Pinpoint the cell where the given text exists, returning its [X, Y] midpoint coordinate. 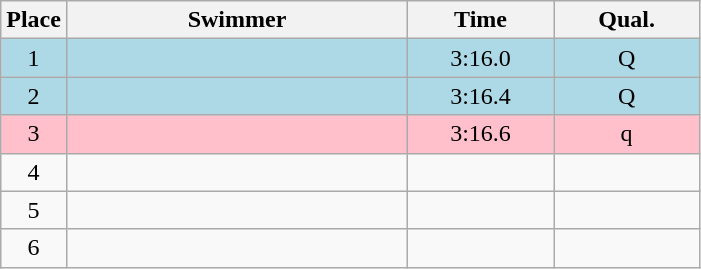
3:16.4 [481, 96]
q [627, 134]
Time [481, 20]
4 [34, 172]
Qual. [627, 20]
2 [34, 96]
5 [34, 210]
Place [34, 20]
3 [34, 134]
3:16.0 [481, 58]
1 [34, 58]
6 [34, 248]
Swimmer [236, 20]
3:16.6 [481, 134]
